Pinpoint the cell where the given text exists, returning its [X, Y] midpoint coordinate. 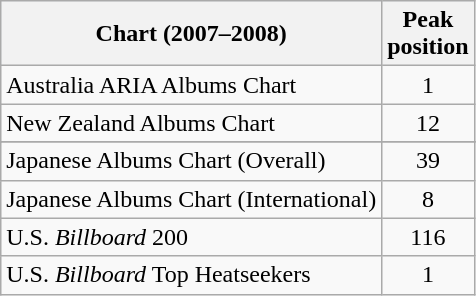
U.S. Billboard 200 [192, 237]
Chart (2007–2008) [192, 34]
New Zealand Albums Chart [192, 123]
Japanese Albums Chart (Overall) [192, 161]
Australia ARIA Albums Chart [192, 85]
Peakposition [428, 34]
Japanese Albums Chart (International) [192, 199]
12 [428, 123]
39 [428, 161]
8 [428, 199]
116 [428, 237]
U.S. Billboard Top Heatseekers [192, 275]
